Scan for the cell matching the given text and deliver its [X, Y] coordinate at center. 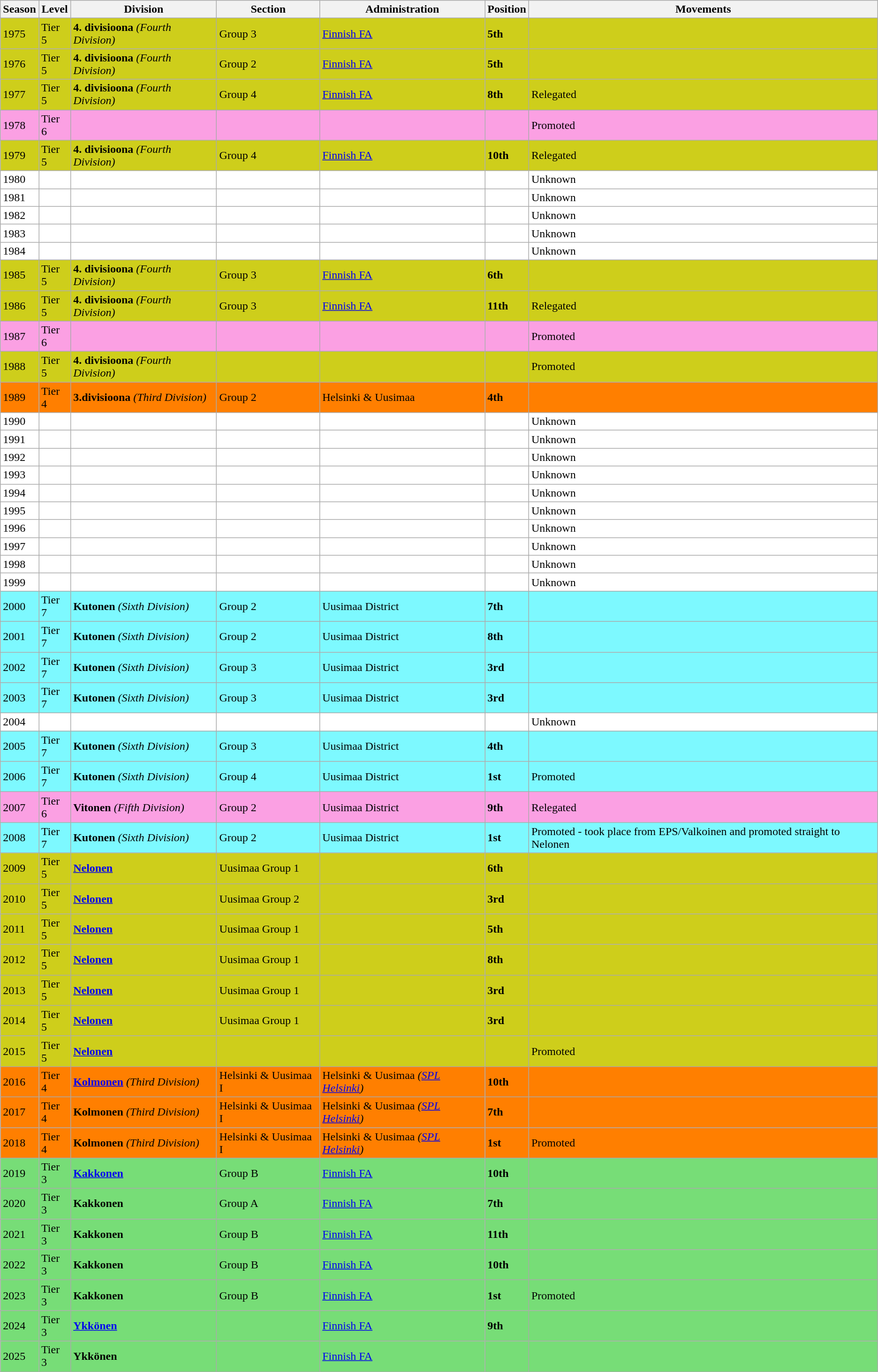
2016 [20, 1081]
2017 [20, 1112]
1992 [20, 457]
1988 [20, 367]
1998 [20, 564]
Group A [268, 1204]
1996 [20, 528]
1986 [20, 306]
Promoted - took place from EPS/Valkoinen and promoted straight to Nelonen [703, 837]
2015 [20, 1051]
1976 [20, 64]
1984 [20, 251]
1983 [20, 233]
2004 [20, 722]
2009 [20, 868]
1989 [20, 398]
2006 [20, 776]
Uusimaa Group 2 [268, 898]
2023 [20, 1295]
2010 [20, 898]
1993 [20, 475]
1991 [20, 439]
Helsinki & Uusimaa [402, 398]
2011 [20, 929]
2014 [20, 1020]
1999 [20, 582]
2007 [20, 807]
1979 [20, 156]
1981 [20, 197]
2000 [20, 606]
1975 [20, 34]
2008 [20, 837]
2020 [20, 1204]
2001 [20, 637]
1994 [20, 493]
1990 [20, 422]
3.divisioona (Third Division) [144, 398]
1995 [20, 511]
1985 [20, 275]
Movements [703, 9]
2018 [20, 1142]
2003 [20, 698]
1978 [20, 125]
2021 [20, 1234]
2022 [20, 1265]
1987 [20, 337]
Level [54, 9]
2025 [20, 1356]
2019 [20, 1173]
2024 [20, 1326]
Season [20, 9]
Vitonen (Fifth Division) [144, 807]
Division [144, 9]
2013 [20, 990]
Position [507, 9]
1980 [20, 180]
1982 [20, 215]
1977 [20, 95]
2002 [20, 667]
Administration [402, 9]
2005 [20, 746]
1997 [20, 546]
2012 [20, 959]
Section [268, 9]
